Identify which cell holds the provided text, then report its (x, y) central coordinate. 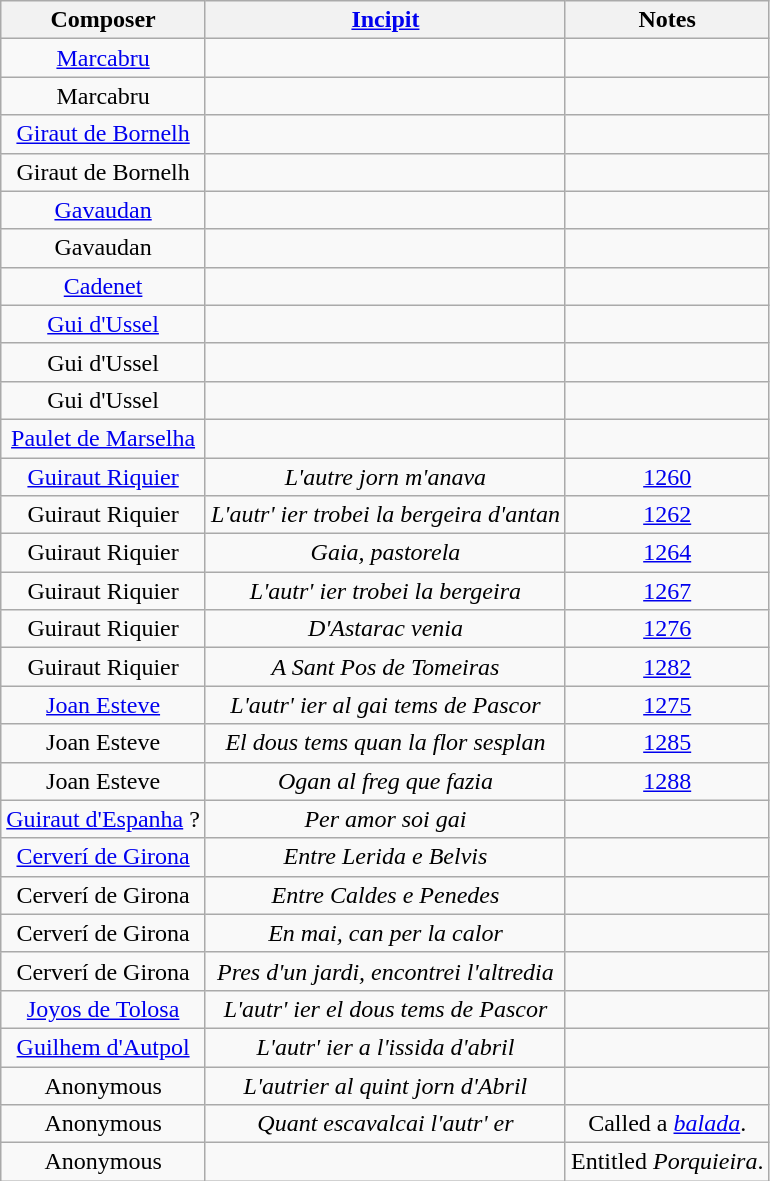
L'autrier al quint jorn d'Abril (385, 1085)
Per amor soi gai (385, 819)
Called a balada. (666, 1124)
1288 (666, 781)
Gaia, pastorela (385, 553)
Paulet de Marselha (104, 438)
L'autr' ier trobei la bergeira (385, 591)
Notes (666, 20)
1264 (666, 553)
D'Astarac venia (385, 629)
Guilhem d'Autpol (104, 1047)
A Sant Pos de Tomeiras (385, 667)
Pres d'un jardi, encontrei l'altredia (385, 971)
L'autre jorn m'anava (385, 477)
Joyos de Tolosa (104, 1009)
Ogan al freg que fazia (385, 781)
Entitled Porquieira. (666, 1162)
En mai, can per la calor (385, 933)
Incipit (385, 20)
Entre Lerida e Belvis (385, 857)
Composer (104, 20)
1267 (666, 591)
L'autr' ier al gai tems de Pascor (385, 705)
1282 (666, 667)
L'autr' ier a l'issida d'abril (385, 1047)
1262 (666, 515)
1285 (666, 743)
L'autr' ier el dous tems de Pascor (385, 1009)
Guiraut d'Espanha ? (104, 819)
Quant escavalcai l'autr' er (385, 1124)
Entre Caldes e Penedes (385, 895)
1275 (666, 705)
L'autr' ier trobei la bergeira d'antan (385, 515)
1260 (666, 477)
1276 (666, 629)
El dous tems quan la flor sesplan (385, 743)
Cadenet (104, 286)
